Determine the [X, Y] coordinate at the center of the cell enclosing the given text.  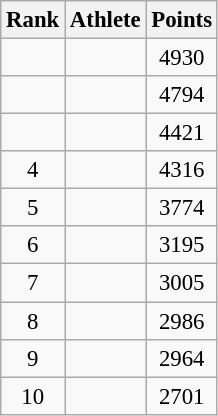
4930 [182, 58]
7 [33, 283]
Rank [33, 20]
4316 [182, 170]
2701 [182, 396]
2986 [182, 321]
3195 [182, 245]
8 [33, 321]
4421 [182, 133]
2964 [182, 358]
4794 [182, 95]
Points [182, 20]
5 [33, 208]
Athlete [106, 20]
10 [33, 396]
9 [33, 358]
3774 [182, 208]
3005 [182, 283]
6 [33, 245]
4 [33, 170]
